Scan for the cell matching the given text and deliver its (X, Y) coordinate at center. 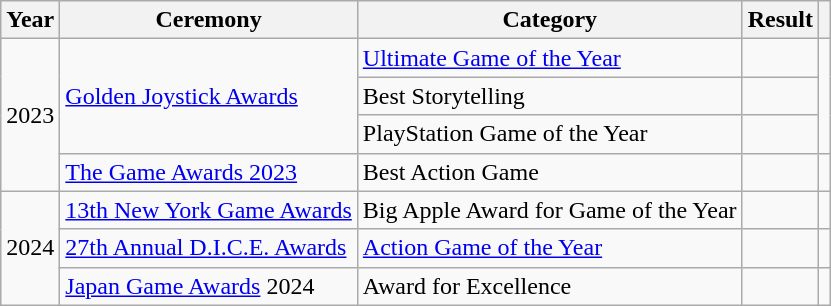
2024 (30, 248)
PlayStation Game of the Year (550, 134)
The Game Awards 2023 (209, 172)
2023 (30, 115)
27th Annual D.I.C.E. Awards (209, 248)
Result (780, 20)
Best Action Game (550, 172)
Year (30, 20)
Japan Game Awards 2024 (209, 286)
Ceremony (209, 20)
Golden Joystick Awards (209, 96)
Ultimate Game of the Year (550, 58)
Action Game of the Year (550, 248)
Best Storytelling (550, 96)
Big Apple Award for Game of the Year (550, 210)
Category (550, 20)
13th New York Game Awards (209, 210)
Award for Excellence (550, 286)
